Locate the cell with the specified text and output its [X, Y] center coordinate. 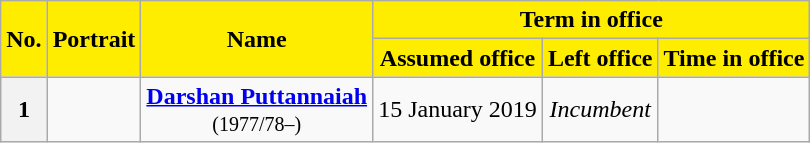
Assumed office [458, 58]
1 [24, 110]
Portrait [94, 39]
Incumbent [600, 110]
Time in office [734, 58]
Term in office [592, 20]
15 January 2019 [458, 110]
No. [24, 39]
Left office [600, 58]
Name [257, 39]
Darshan Puttannaiah(1977/78–) [257, 110]
